Determine the [x, y] coordinate at the center of the cell enclosing the given text.  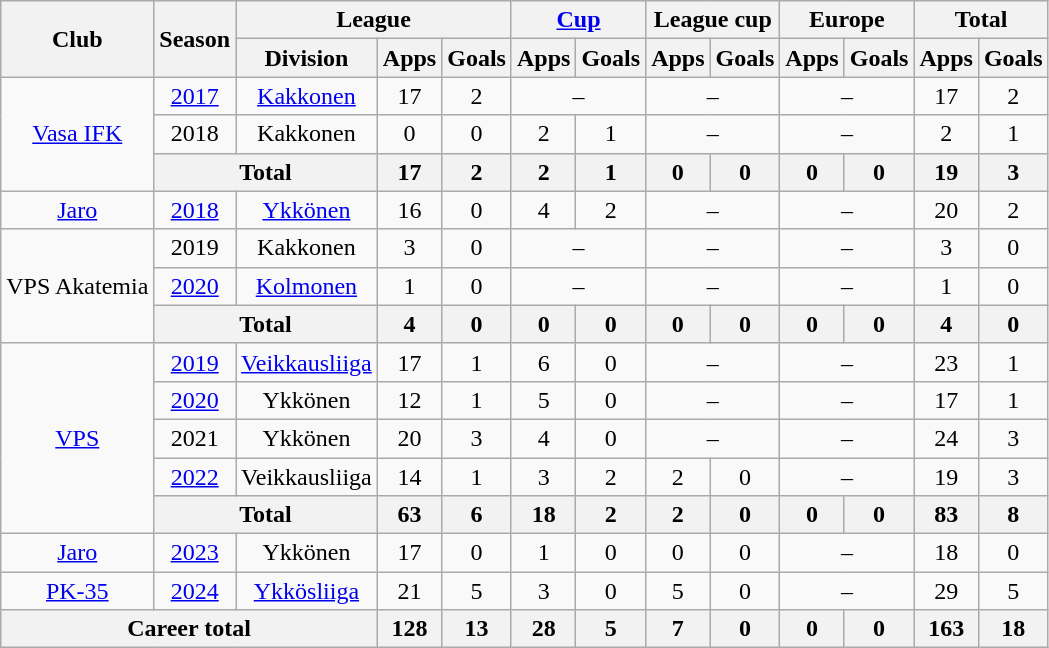
21 [409, 591]
Ykkösliiga [307, 591]
2024 [195, 591]
24 [946, 438]
13 [477, 629]
Club [78, 39]
83 [946, 515]
2022 [195, 477]
VPS [78, 438]
Cup [578, 20]
Career total [190, 629]
League [374, 20]
128 [409, 629]
2017 [195, 96]
28 [543, 629]
Vasa IFK [78, 134]
Season [195, 39]
Europe [847, 20]
29 [946, 591]
16 [409, 210]
VPS Akatemia [78, 286]
7 [678, 629]
23 [946, 362]
League cup [713, 20]
2021 [195, 438]
12 [409, 400]
63 [409, 515]
Kolmonen [307, 286]
8 [1013, 515]
14 [409, 477]
PK-35 [78, 591]
163 [946, 629]
Division [307, 58]
2023 [195, 553]
